Extract the (x, y) coordinate from the center of the cell holding the provided text.  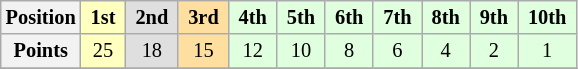
4th (253, 17)
Position (41, 17)
6th (349, 17)
1 (547, 51)
10 (301, 51)
12 (253, 51)
5th (301, 17)
10th (547, 17)
3rd (203, 17)
25 (104, 51)
8 (349, 51)
9th (494, 17)
4 (446, 51)
1st (104, 17)
18 (152, 51)
15 (203, 51)
6 (397, 51)
2 (494, 51)
7th (397, 17)
2nd (152, 17)
Points (41, 51)
8th (446, 17)
